Output the [X, Y] coordinate of the center of the cell containing the given text.  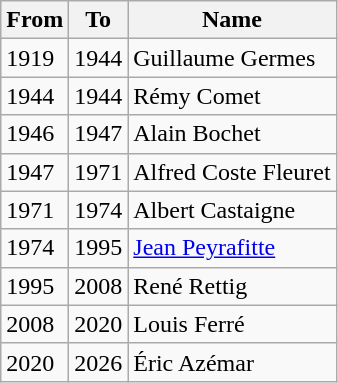
To [98, 20]
Guillaume Germes [232, 58]
Louis Ferré [232, 324]
Jean Peyrafitte [232, 248]
Name [232, 20]
Alain Bochet [232, 134]
1919 [35, 58]
René Rettig [232, 286]
From [35, 20]
Rémy Comet [232, 96]
Alfred Coste Fleuret [232, 172]
Albert Castaigne [232, 210]
2026 [98, 362]
Éric Azémar [232, 362]
1946 [35, 134]
